Find where the given text appears and provide that cell's center as (X, Y) coordinate. 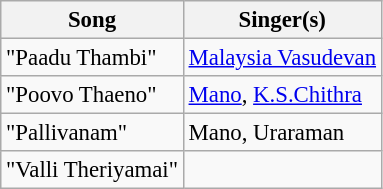
"Poovo Thaeno" (92, 95)
"Pallivanam" (92, 133)
Singer(s) (282, 20)
"Paadu Thambi" (92, 58)
Malaysia Vasudevan (282, 58)
Mano, Uraraman (282, 133)
"Valli Theriyamai" (92, 170)
Song (92, 20)
Mano, K.S.Chithra (282, 95)
